Identify which cell holds the provided text, then report its [X, Y] central coordinate. 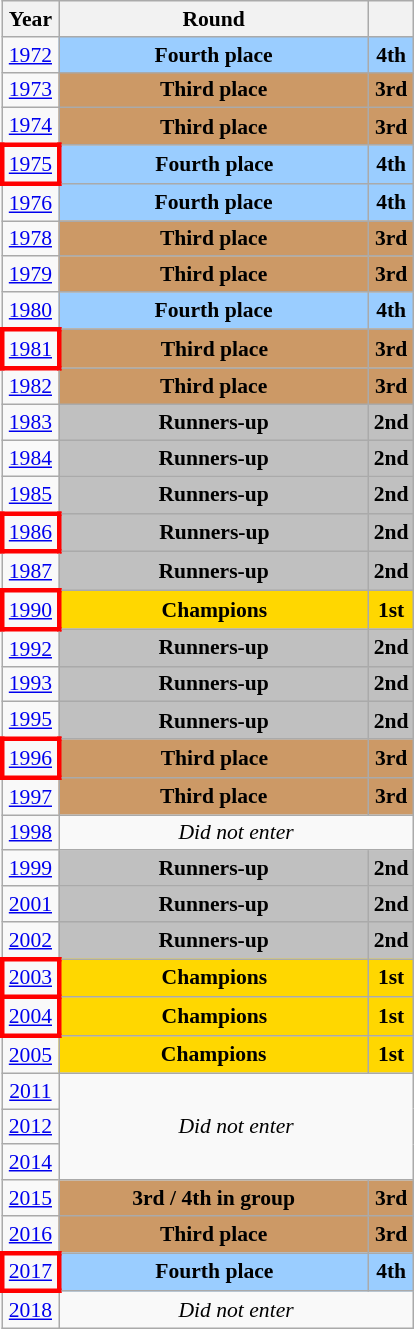
1995 [30, 720]
2003 [30, 978]
2012 [30, 1127]
2015 [30, 1198]
1984 [30, 459]
1999 [30, 869]
1986 [30, 532]
Round [214, 19]
3rd / 4th in group [214, 1198]
1973 [30, 90]
1985 [30, 494]
2005 [30, 1054]
1978 [30, 239]
2002 [30, 940]
1998 [30, 833]
1972 [30, 55]
2011 [30, 1091]
1993 [30, 684]
1997 [30, 796]
1980 [30, 310]
1981 [30, 348]
1975 [30, 164]
1992 [30, 648]
2014 [30, 1163]
2016 [30, 1234]
2004 [30, 1018]
1990 [30, 610]
1979 [30, 275]
1976 [30, 202]
1987 [30, 572]
2001 [30, 904]
2017 [30, 1272]
2018 [30, 1310]
Year [30, 19]
1996 [30, 758]
1982 [30, 386]
1983 [30, 423]
1974 [30, 126]
